Return the (x, y) coordinate for the center point of the cell that contains the specified text.  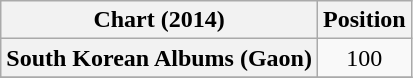
Position (364, 20)
100 (364, 58)
Chart (2014) (160, 20)
South Korean Albums (Gaon) (160, 58)
